Detect which cell encompasses the target text, then output its (X, Y) center coordinate. 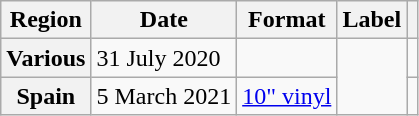
31 July 2020 (164, 58)
5 March 2021 (164, 96)
Region (46, 20)
Date (164, 20)
Format (287, 20)
Spain (46, 96)
10" vinyl (287, 96)
Various (46, 58)
Label (372, 20)
